Extract the (X, Y) coordinate from the center of the cell holding the provided text.  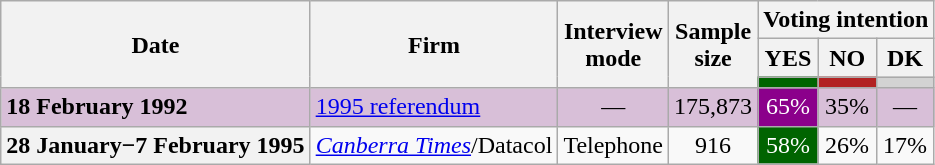
Firm (434, 44)
Interviewmode (614, 44)
Telephone (614, 145)
26% (847, 145)
35% (847, 107)
Samplesize (714, 44)
175,873 (714, 107)
YES (788, 58)
916 (714, 145)
17% (905, 145)
NO (847, 58)
DK (905, 58)
Date (156, 44)
1995 referendum (434, 107)
65% (788, 107)
18 February 1992 (156, 107)
58% (788, 145)
Canberra Times/Datacol (434, 145)
28 January−7 February 1995 (156, 145)
Voting intention (846, 20)
